Scan for the cell matching the given text and deliver its [x, y] coordinate at center. 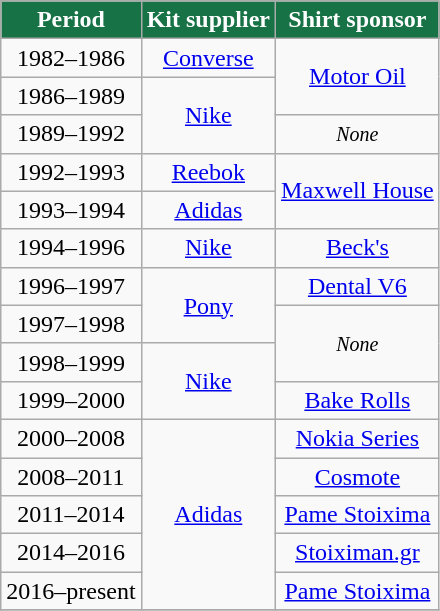
Motor Oil [358, 77]
1992–1993 [71, 172]
1997–1998 [71, 324]
Converse [208, 58]
Kit supplier [208, 20]
1999–2000 [71, 400]
2014–2016 [71, 553]
2016–present [71, 591]
2008–2011 [71, 477]
1994–1996 [71, 248]
2011–2014 [71, 515]
2000–2008 [71, 438]
Dental V6 [358, 286]
Nokia Series [358, 438]
Beck's [358, 248]
1986–1989 [71, 96]
Shirt sponsor [358, 20]
Reebok [208, 172]
Cosmote [358, 477]
1989–1992 [71, 134]
1996–1997 [71, 286]
Period [71, 20]
Pony [208, 305]
Bake Rolls [358, 400]
1998–1999 [71, 362]
Maxwell House [358, 191]
1982–1986 [71, 58]
1993–1994 [71, 210]
Stoiximan.gr [358, 553]
